From the cell containing the given text, extract its center point as [x, y] coordinate. 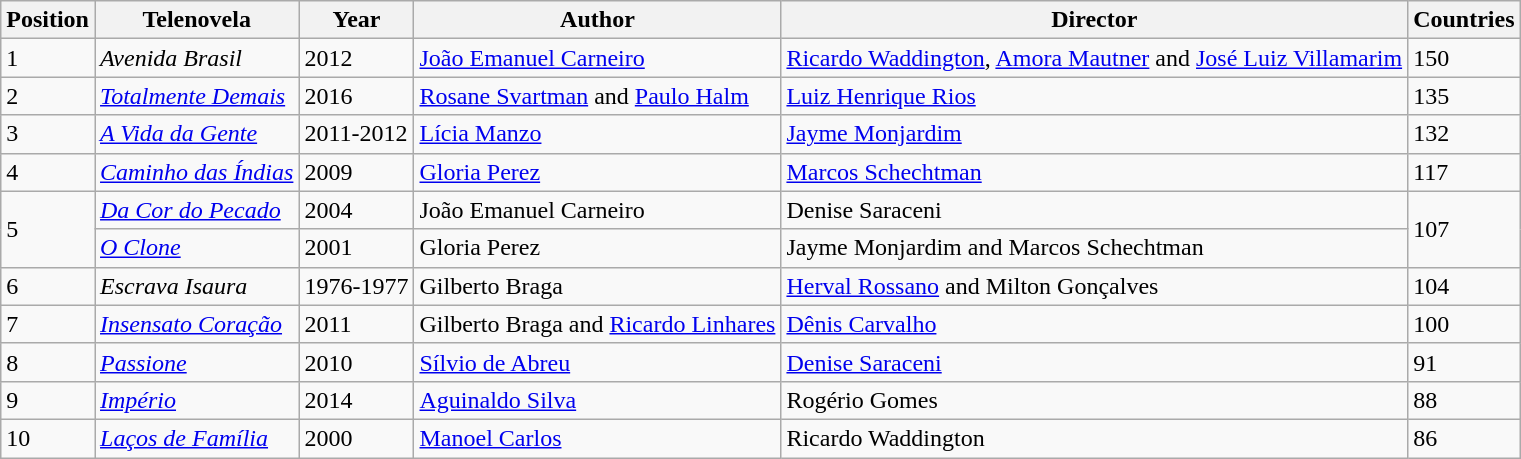
Escrava Isaura [196, 286]
Caminho das Índias [196, 172]
100 [1464, 324]
2014 [356, 400]
2000 [356, 438]
Director [1094, 20]
Position [48, 20]
Império [196, 400]
5 [48, 229]
86 [1464, 438]
4 [48, 172]
6 [48, 286]
7 [48, 324]
104 [1464, 286]
132 [1464, 134]
Manoel Carlos [598, 438]
Totalmente Demais [196, 96]
88 [1464, 400]
Herval Rossano and Milton Gonçalves [1094, 286]
3 [48, 134]
Rogério Gomes [1094, 400]
9 [48, 400]
2016 [356, 96]
Author [598, 20]
8 [48, 362]
2011-2012 [356, 134]
91 [1464, 362]
Gilberto Braga and Ricardo Linhares [598, 324]
Ricardo Waddington [1094, 438]
Rosane Svartman and Paulo Halm [598, 96]
150 [1464, 58]
2 [48, 96]
Lícia Manzo [598, 134]
2010 [356, 362]
Jayme Monjardim and Marcos Schechtman [1094, 248]
135 [1464, 96]
Telenovela [196, 20]
2011 [356, 324]
2012 [356, 58]
Da Cor do Pecado [196, 210]
O Clone [196, 248]
Aguinaldo Silva [598, 400]
Countries [1464, 20]
Luiz Henrique Rios [1094, 96]
2009 [356, 172]
Year [356, 20]
Passione [196, 362]
Sílvio de Abreu [598, 362]
107 [1464, 229]
1 [48, 58]
117 [1464, 172]
Jayme Monjardim [1094, 134]
Avenida Brasil [196, 58]
2001 [356, 248]
Ricardo Waddington, Amora Mautner and José Luiz Villamarim [1094, 58]
10 [48, 438]
1976-1977 [356, 286]
Dênis Carvalho [1094, 324]
2004 [356, 210]
Gilberto Braga [598, 286]
Insensato Coração [196, 324]
A Vida da Gente [196, 134]
Marcos Schechtman [1094, 172]
Laços de Família [196, 438]
